Return the (x, y) coordinate for the center point of the cell that contains the specified text.  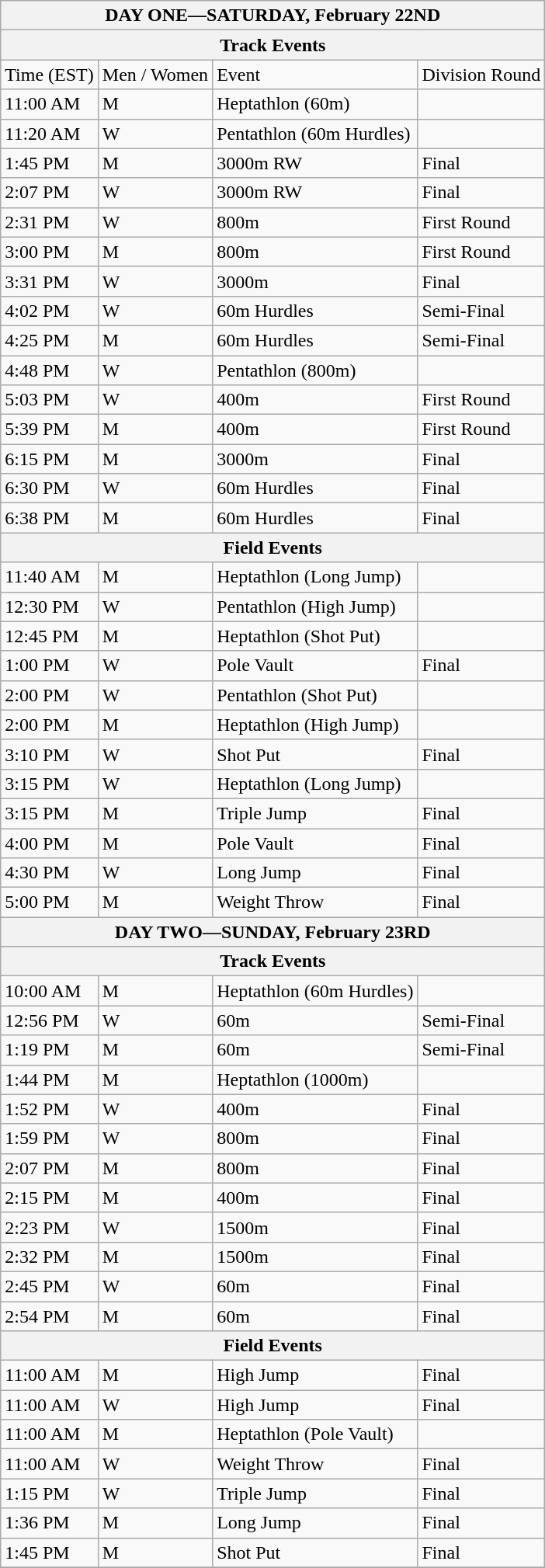
4:30 PM (50, 873)
Heptathlon (Shot Put) (315, 636)
Pentathlon (60m Hurdles) (315, 134)
1:00 PM (50, 666)
3:31 PM (50, 281)
2:23 PM (50, 1227)
12:30 PM (50, 607)
4:02 PM (50, 311)
1:44 PM (50, 1080)
1:15 PM (50, 1493)
6:15 PM (50, 459)
Heptathlon (1000m) (315, 1080)
Division Round (481, 75)
DAY TWO—SUNDAY, February 23RD (273, 932)
Pentathlon (800m) (315, 370)
Pentathlon (Shot Put) (315, 695)
11:40 AM (50, 577)
3:10 PM (50, 754)
Event (315, 75)
4:00 PM (50, 843)
6:38 PM (50, 518)
1:59 PM (50, 1139)
1:19 PM (50, 1050)
5:03 PM (50, 400)
5:00 PM (50, 902)
5:39 PM (50, 429)
12:45 PM (50, 636)
Heptathlon (60m Hurdles) (315, 991)
Heptathlon (60m) (315, 104)
Men / Women (155, 75)
1:36 PM (50, 1523)
2:15 PM (50, 1198)
1:52 PM (50, 1109)
2:31 PM (50, 222)
Heptathlon (Pole Vault) (315, 1434)
12:56 PM (50, 1020)
Heptathlon (High Jump) (315, 725)
11:20 AM (50, 134)
6:30 PM (50, 488)
4:25 PM (50, 340)
3:00 PM (50, 252)
2:45 PM (50, 1286)
2:54 PM (50, 1316)
2:32 PM (50, 1257)
Pentathlon (High Jump) (315, 607)
10:00 AM (50, 991)
Time (EST) (50, 75)
4:48 PM (50, 370)
DAY ONE—SATURDAY, February 22ND (273, 16)
